Locate the cell with the specified text and output its [x, y] center coordinate. 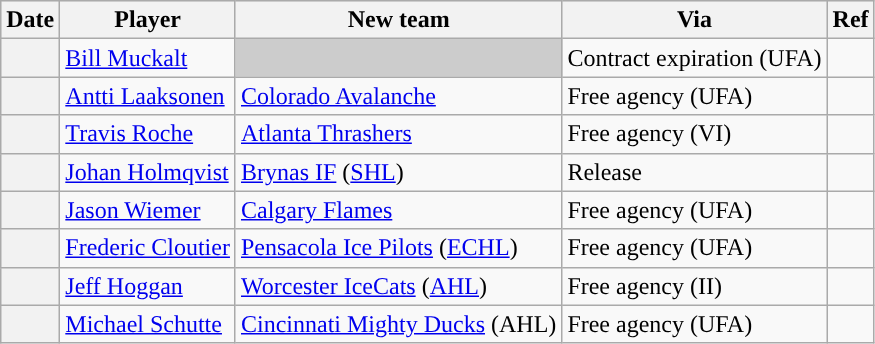
Calgary Flames [398, 210]
Michael Schutte [148, 324]
Free agency (VI) [694, 134]
Frederic Cloutier [148, 248]
Brynas IF (SHL) [398, 172]
Cincinnati Mighty Ducks (AHL) [398, 324]
Via [694, 20]
Johan Holmqvist [148, 172]
Jeff Hoggan [148, 286]
Antti Laaksonen [148, 96]
Jason Wiemer [148, 210]
New team [398, 20]
Player [148, 20]
Date [30, 20]
Ref [850, 20]
Release [694, 172]
Free agency (II) [694, 286]
Contract expiration (UFA) [694, 58]
Colorado Avalanche [398, 96]
Atlanta Thrashers [398, 134]
Bill Muckalt [148, 58]
Pensacola Ice Pilots (ECHL) [398, 248]
Travis Roche [148, 134]
Worcester IceCats (AHL) [398, 286]
